Search for the cell housing the specified text and yield its (x, y) center coordinate. 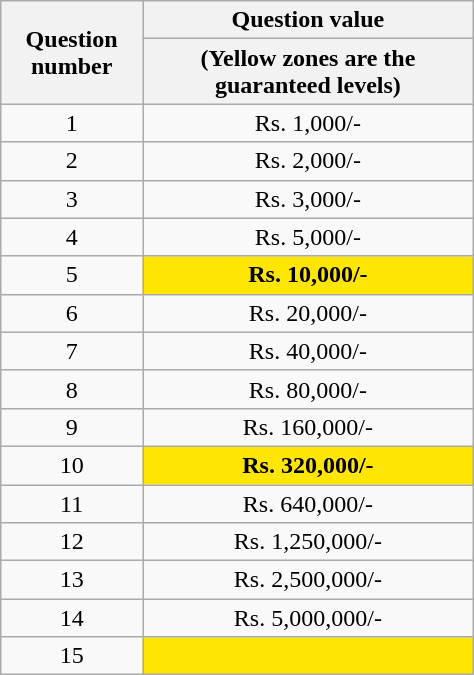
Rs. 20,000/- (308, 313)
13 (72, 580)
1 (72, 123)
8 (72, 389)
Rs. 2,000/- (308, 161)
Rs. 5,000,000/- (308, 618)
4 (72, 237)
5 (72, 275)
Rs. 5,000/- (308, 237)
(Yellow zones are the guaranteed levels) (308, 72)
Rs. 320,000/- (308, 465)
9 (72, 427)
Question number (72, 52)
10 (72, 465)
3 (72, 199)
Rs. 10,000/- (308, 275)
Rs. 1,000/- (308, 123)
Rs. 3,000/- (308, 199)
Rs. 1,250,000/- (308, 542)
Rs. 80,000/- (308, 389)
7 (72, 351)
Rs. 160,000/- (308, 427)
Rs. 40,000/- (308, 351)
6 (72, 313)
11 (72, 503)
2 (72, 161)
14 (72, 618)
Rs. 2,500,000/- (308, 580)
Question value (308, 20)
12 (72, 542)
Rs. 640,000/- (308, 503)
15 (72, 656)
